Return [X, Y] of the center of cell containing provided text 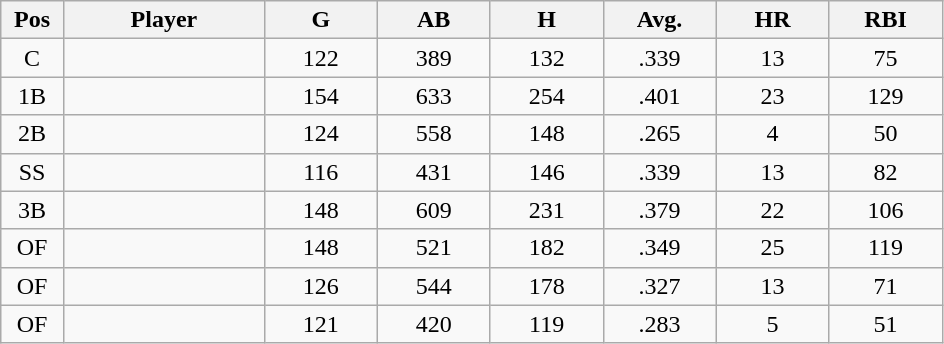
SS [32, 172]
124 [320, 134]
609 [434, 210]
RBI [886, 20]
154 [320, 96]
254 [546, 96]
22 [772, 210]
420 [434, 324]
182 [546, 248]
51 [886, 324]
146 [546, 172]
.265 [660, 134]
431 [434, 172]
C [32, 58]
231 [546, 210]
AB [434, 20]
82 [886, 172]
.401 [660, 96]
106 [886, 210]
4 [772, 134]
116 [320, 172]
50 [886, 134]
.349 [660, 248]
.379 [660, 210]
121 [320, 324]
178 [546, 286]
23 [772, 96]
75 [886, 58]
1B [32, 96]
25 [772, 248]
71 [886, 286]
G [320, 20]
558 [434, 134]
126 [320, 286]
521 [434, 248]
H [546, 20]
389 [434, 58]
HR [772, 20]
.327 [660, 286]
122 [320, 58]
544 [434, 286]
132 [546, 58]
Player [164, 20]
129 [886, 96]
Pos [32, 20]
.283 [660, 324]
2B [32, 134]
Avg. [660, 20]
633 [434, 96]
3B [32, 210]
5 [772, 324]
